Return (x, y) of the center of cell containing provided text 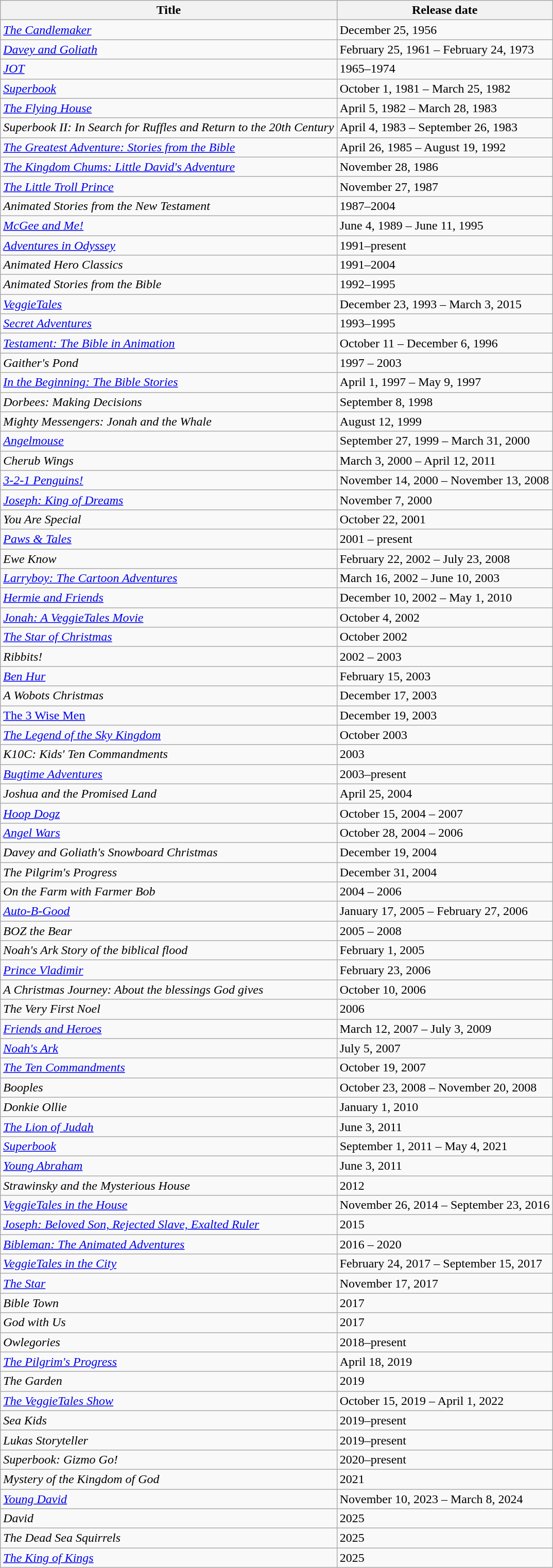
Joseph: Beloved Son, Rejected Slave, Exalted Ruler (169, 1225)
September 27, 1999 – March 31, 2000 (445, 441)
June 4, 1989 – June 11, 1995 (445, 225)
3-2-1 Penguins! (169, 480)
Auto-B-Good (169, 911)
October 10, 2006 (445, 990)
A Wobots Christmas (169, 696)
VeggieTales in the City (169, 1264)
April 4, 1983 – September 26, 1983 (445, 128)
October 19, 2007 (445, 1068)
You Are Special (169, 519)
July 5, 2007 (445, 1048)
November 27, 1987 (445, 186)
Angelmouse (169, 441)
October 22, 2001 (445, 519)
Title (169, 10)
2021 (445, 1479)
October 4, 2002 (445, 618)
Dorbees: Making Decisions (169, 402)
2015 (445, 1225)
In the Beginning: The Bible Stories (169, 382)
Animated Stories from the Bible (169, 285)
February 1, 2005 (445, 950)
December 25, 1956 (445, 30)
Jonah: A VeggieTales Movie (169, 618)
September 8, 1998 (445, 402)
JOT (169, 69)
October 28, 2004 – 2006 (445, 833)
December 19, 2003 (445, 715)
1997 – 2003 (445, 363)
2005 – 2008 (445, 931)
2002 – 2003 (445, 657)
January 17, 2005 – February 27, 2006 (445, 911)
The Greatest Adventure: Stories from the Bible (169, 147)
David (169, 1519)
December 17, 2003 (445, 696)
Adventures in Odyssey (169, 245)
Animated Hero Classics (169, 265)
March 3, 2000 – April 12, 2011 (445, 461)
2020–present (445, 1459)
Mystery of the Kingdom of God (169, 1479)
October 15, 2019 – April 1, 2022 (445, 1401)
February 15, 2003 (445, 676)
1993–1995 (445, 324)
March 12, 2007 – July 3, 2009 (445, 1029)
Donkie Ollie (169, 1107)
Gaither's Pond (169, 363)
Noah's Ark (169, 1048)
November 7, 2000 (445, 500)
February 22, 2002 – July 23, 2008 (445, 558)
The Kingdom Chums: Little David's Adventure (169, 167)
April 25, 2004 (445, 794)
December 19, 2004 (445, 852)
2006 (445, 1009)
2003–present (445, 774)
April 26, 1985 – August 19, 1992 (445, 147)
The Star (169, 1283)
Booples (169, 1087)
1965–1974 (445, 69)
Ewe Know (169, 558)
Owlegories (169, 1342)
January 1, 2010 (445, 1107)
Testament: The Bible in Animation (169, 343)
The Legend of the Sky Kingdom (169, 735)
April 18, 2019 (445, 1362)
Angel Wars (169, 833)
BOZ the Bear (169, 931)
Superbook II: In Search for Ruffles and Return to the 20th Century (169, 128)
The Little Troll Prince (169, 186)
A Christmas Journey: About the blessings God gives (169, 990)
2003 (445, 754)
Prince Vladimir (169, 970)
1991–present (445, 245)
K10C: Kids' Ten Commandments (169, 754)
2012 (445, 1185)
December 10, 2002 – May 1, 2010 (445, 598)
April 1, 1997 – May 9, 1997 (445, 382)
Ben Hur (169, 676)
The King of Kings (169, 1558)
Mighty Messengers: Jonah and the Whale (169, 421)
VeggieTales in the House (169, 1205)
February 24, 2017 – September 15, 2017 (445, 1264)
McGee and Me! (169, 225)
Young Abraham (169, 1166)
December 23, 1993 – March 3, 2015 (445, 304)
August 12, 1999 (445, 421)
2019 (445, 1381)
God with Us (169, 1323)
Young David (169, 1499)
The 3 Wise Men (169, 715)
Strawinsky and the Mysterious House (169, 1185)
Davey and Goliath (169, 49)
Friends and Heroes (169, 1029)
Hermie and Friends (169, 598)
The Garden (169, 1381)
November 26, 2014 – September 23, 2016 (445, 1205)
September 1, 2011 – May 4, 2021 (445, 1146)
Joseph: King of Dreams (169, 500)
March 16, 2002 – June 10, 2003 (445, 578)
April 5, 1982 – March 28, 1983 (445, 108)
October 23, 2008 – November 20, 2008 (445, 1087)
December 31, 2004 (445, 872)
Release date (445, 10)
1987–2004 (445, 206)
Cherub Wings (169, 461)
Bugtime Adventures (169, 774)
On the Farm with Farmer Bob (169, 892)
November 17, 2017 (445, 1283)
2016 – 2020 (445, 1244)
The Candlemaker (169, 30)
October 15, 2004 – 2007 (445, 813)
November 10, 2023 – March 8, 2024 (445, 1499)
The Star of Christmas (169, 637)
1991–2004 (445, 265)
Ribbits! (169, 657)
2004 – 2006 (445, 892)
November 14, 2000 – November 13, 2008 (445, 480)
1992–1995 (445, 285)
February 25, 1961 – February 24, 1973 (445, 49)
VeggieTales (169, 304)
2001 – present (445, 539)
Superbook: Gizmo Go! (169, 1459)
Animated Stories from the New Testament (169, 206)
The Flying House (169, 108)
The Ten Commandments (169, 1068)
November 28, 1986 (445, 167)
The VeggieTales Show (169, 1401)
October 1, 1981 – March 25, 1982 (445, 89)
Sea Kids (169, 1420)
2018–present (445, 1342)
Davey and Goliath's Snowboard Christmas (169, 852)
Bible Town (169, 1303)
Paws & Tales (169, 539)
Larryboy: The Cartoon Adventures (169, 578)
Bibleman: The Animated Adventures (169, 1244)
Hoop Dogz (169, 813)
Secret Adventures (169, 324)
October 11 – December 6, 1996 (445, 343)
February 23, 2006 (445, 970)
The Very First Noel (169, 1009)
Noah's Ark Story of the biblical flood (169, 950)
October 2003 (445, 735)
The Lion of Judah (169, 1126)
Joshua and the Promised Land (169, 794)
October 2002 (445, 637)
Lukas Storyteller (169, 1440)
The Dead Sea Squirrels (169, 1538)
